Determine the [x, y] coordinate at the center of the cell enclosing the given text.  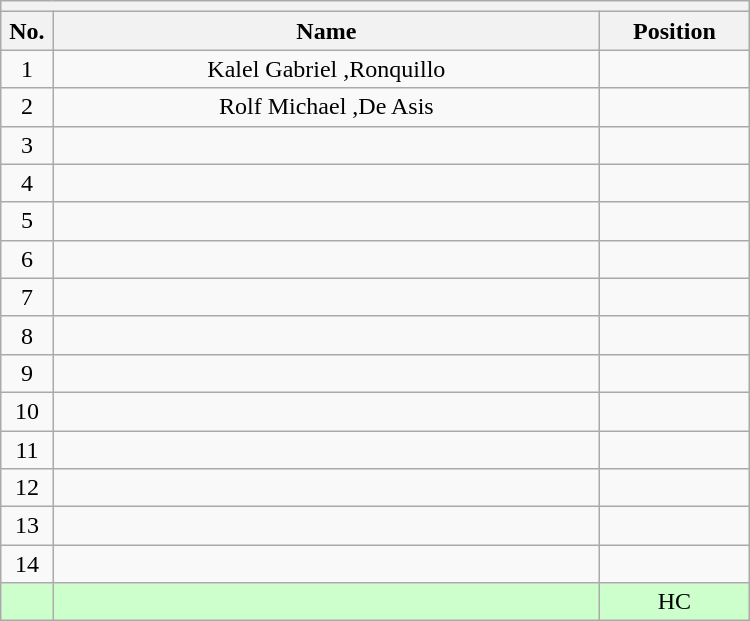
12 [27, 488]
1 [27, 69]
HC [675, 602]
4 [27, 183]
11 [27, 449]
Name [326, 31]
Position [675, 31]
14 [27, 564]
Kalel Gabriel ,Ronquillo [326, 69]
2 [27, 107]
9 [27, 373]
6 [27, 259]
8 [27, 335]
No. [27, 31]
10 [27, 411]
Rolf Michael ,De Asis [326, 107]
7 [27, 297]
3 [27, 145]
13 [27, 526]
5 [27, 221]
